From the cell containing the given text, extract its center point as [x, y] coordinate. 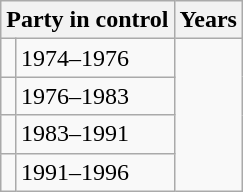
Years [208, 20]
1974–1976 [94, 58]
1976–1983 [94, 96]
1991–1996 [94, 172]
Party in control [88, 20]
1983–1991 [94, 134]
